Output the (X, Y) coordinate of the center of the cell containing the given text.  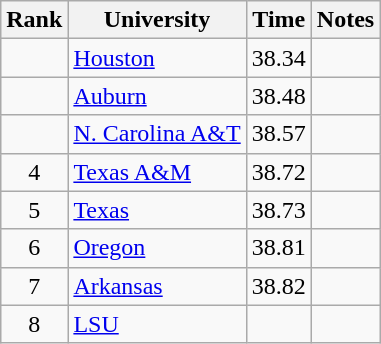
Time (278, 20)
38.48 (278, 96)
N. Carolina A&T (157, 134)
Oregon (157, 248)
4 (34, 172)
8 (34, 324)
38.57 (278, 134)
LSU (157, 324)
38.72 (278, 172)
Auburn (157, 96)
6 (34, 248)
5 (34, 210)
7 (34, 286)
38.34 (278, 58)
University (157, 20)
38.73 (278, 210)
Arkansas (157, 286)
Texas A&M (157, 172)
Notes (345, 20)
38.81 (278, 248)
38.82 (278, 286)
Rank (34, 20)
Houston (157, 58)
Texas (157, 210)
